Return the [x, y] coordinate for the center point of the cell that contains the specified text.  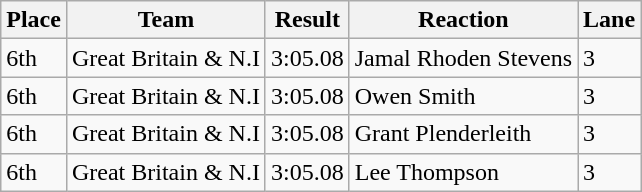
Result [307, 20]
Jamal Rhoden Stevens [463, 58]
Team [166, 20]
Lane [610, 20]
Lee Thompson [463, 172]
Reaction [463, 20]
Owen Smith [463, 96]
Place [34, 20]
Grant Plenderleith [463, 134]
